Extract the [X, Y] coordinate from the center of the cell holding the provided text.  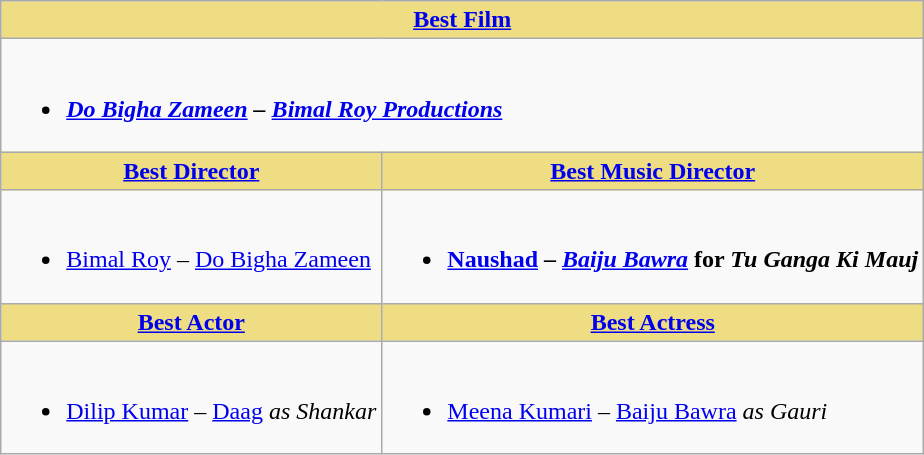
Bimal Roy – Do Bigha Zameen [192, 246]
Best Actor [192, 322]
Best Music Director [653, 171]
Naushad – Baiju Bawra for Tu Ganga Ki Mauj [653, 246]
Best Actress [653, 322]
Meena Kumari – Baiju Bawra as Gauri [653, 398]
Best Film [462, 20]
Do Bigha Zameen – Bimal Roy Productions [462, 96]
Dilip Kumar – Daag as Shankar [192, 398]
Best Director [192, 171]
